Extract the (X, Y) coordinate from the center of the cell holding the provided text.  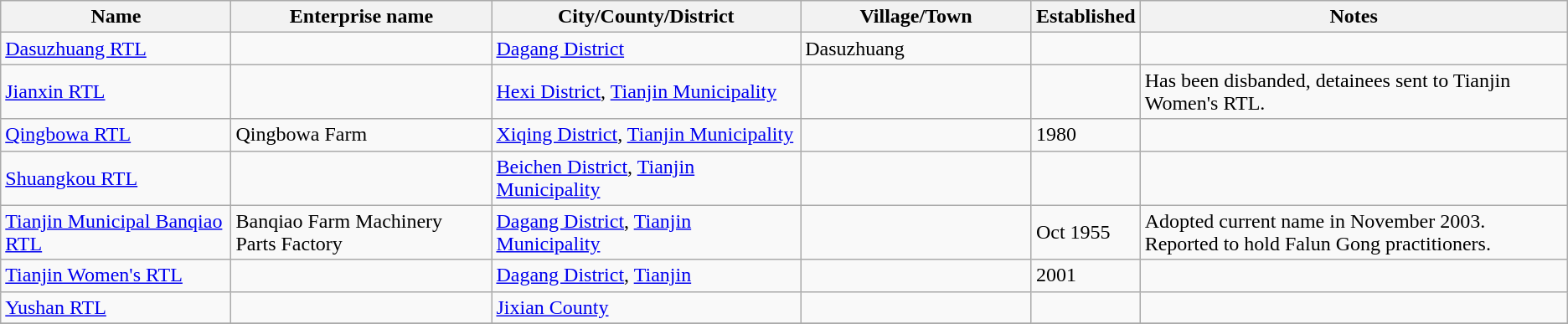
Dagang District (647, 49)
Notes (1354, 17)
2001 (1086, 275)
Banqiao Farm Machinery Parts Factory (362, 233)
Hexi District, Tianjin Municipality (647, 92)
Xiqing District, Tianjin Municipality (647, 135)
Qingbowa Farm (362, 135)
Dagang District, Tianjin (647, 275)
Village/Town (916, 17)
Adopted current name in November 2003. Reported to hold Falun Gong practitioners. (1354, 233)
Yushan RTL (116, 307)
Tianjin Municipal Banqiao RTL (116, 233)
City/County/District (647, 17)
Jixian County (647, 307)
Has been disbanded, detainees sent to Tianjin Women's RTL. (1354, 92)
1980 (1086, 135)
Dasuzhuang (916, 49)
Dagang District, Tianjin Municipality (647, 233)
Tianjin Women's RTL (116, 275)
Name (116, 17)
Dasuzhuang RTL (116, 49)
Qingbowa RTL (116, 135)
Enterprise name (362, 17)
Jianxin RTL (116, 92)
Beichen District, Tianjin Municipality (647, 177)
Oct 1955 (1086, 233)
Established (1086, 17)
Shuangkou RTL (116, 177)
